Find where the given text appears and provide that cell's center as (X, Y) coordinate. 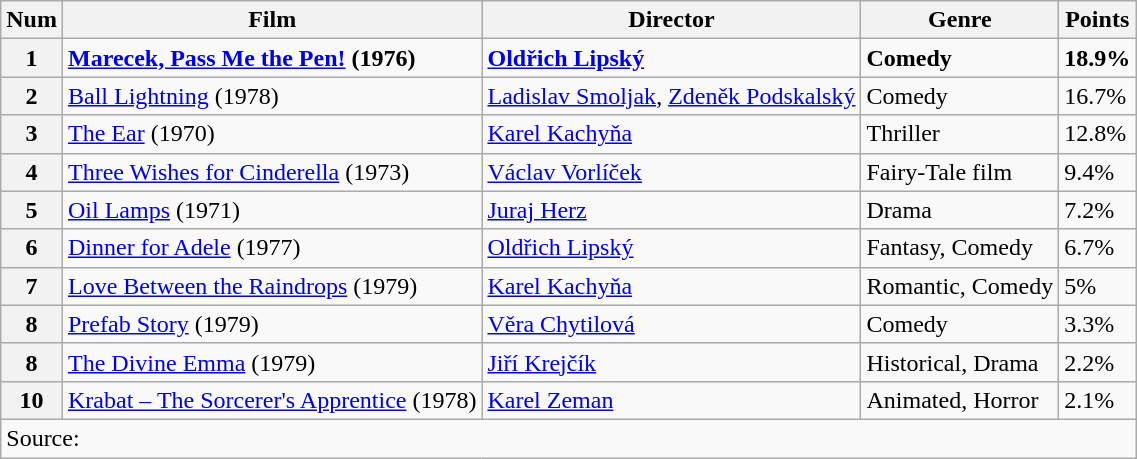
Václav Vorlíček (672, 172)
3.3% (1098, 324)
Prefab Story (1979) (272, 324)
Historical, Drama (960, 362)
2 (32, 96)
Fairy-Tale film (960, 172)
16.7% (1098, 96)
Marecek, Pass Me the Pen! (1976) (272, 58)
Film (272, 20)
Karel Zeman (672, 400)
Num (32, 20)
7 (32, 286)
2.1% (1098, 400)
10 (32, 400)
Krabat – The Sorcerer's Apprentice (1978) (272, 400)
Jiří Krejčík (672, 362)
Fantasy, Comedy (960, 248)
6.7% (1098, 248)
6 (32, 248)
12.8% (1098, 134)
The Divine Emma (1979) (272, 362)
The Ear (1970) (272, 134)
Oil Lamps (1971) (272, 210)
2.2% (1098, 362)
5% (1098, 286)
18.9% (1098, 58)
Genre (960, 20)
Romantic, Comedy (960, 286)
Věra Chytilová (672, 324)
3 (32, 134)
Juraj Herz (672, 210)
Director (672, 20)
4 (32, 172)
7.2% (1098, 210)
9.4% (1098, 172)
Dinner for Adele (1977) (272, 248)
1 (32, 58)
Points (1098, 20)
Three Wishes for Cinderella (1973) (272, 172)
5 (32, 210)
Animated, Horror (960, 400)
Ladislav Smoljak, Zdeněk Podskalský (672, 96)
Ball Lightning (1978) (272, 96)
Drama (960, 210)
Love Between the Raindrops (1979) (272, 286)
Source: (568, 438)
Thriller (960, 134)
